Pinpoint the cell where the given text exists, returning its [x, y] midpoint coordinate. 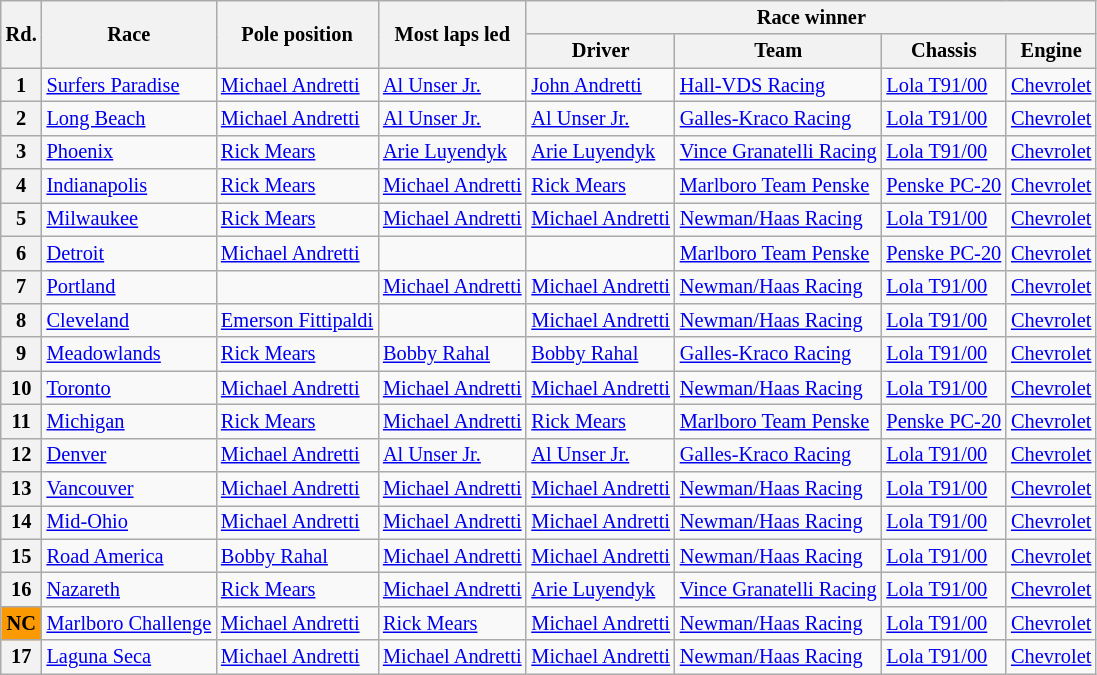
Michigan [129, 421]
Laguna Seca [129, 657]
Chassis [944, 51]
Cleveland [129, 320]
Emerson Fittipaldi [297, 320]
3 [22, 152]
Hall-VDS Racing [778, 85]
6 [22, 253]
Race winner [811, 17]
15 [22, 556]
5 [22, 219]
2 [22, 118]
Portland [129, 287]
Vancouver [129, 489]
Rd. [22, 34]
14 [22, 522]
Indianapolis [129, 186]
11 [22, 421]
Nazareth [129, 589]
Mid-Ohio [129, 522]
Surfers Paradise [129, 85]
4 [22, 186]
Pole position [297, 34]
1 [22, 85]
NC [22, 623]
Meadowlands [129, 354]
Phoenix [129, 152]
Detroit [129, 253]
16 [22, 589]
Long Beach [129, 118]
10 [22, 388]
Engine [1051, 51]
9 [22, 354]
Road America [129, 556]
8 [22, 320]
Denver [129, 455]
Race [129, 34]
Milwaukee [129, 219]
John Andretti [600, 85]
Marlboro Challenge [129, 623]
13 [22, 489]
Most laps led [452, 34]
Toronto [129, 388]
12 [22, 455]
17 [22, 657]
Team [778, 51]
7 [22, 287]
Driver [600, 51]
